Output the [X, Y] coordinate of the center of the cell containing the given text.  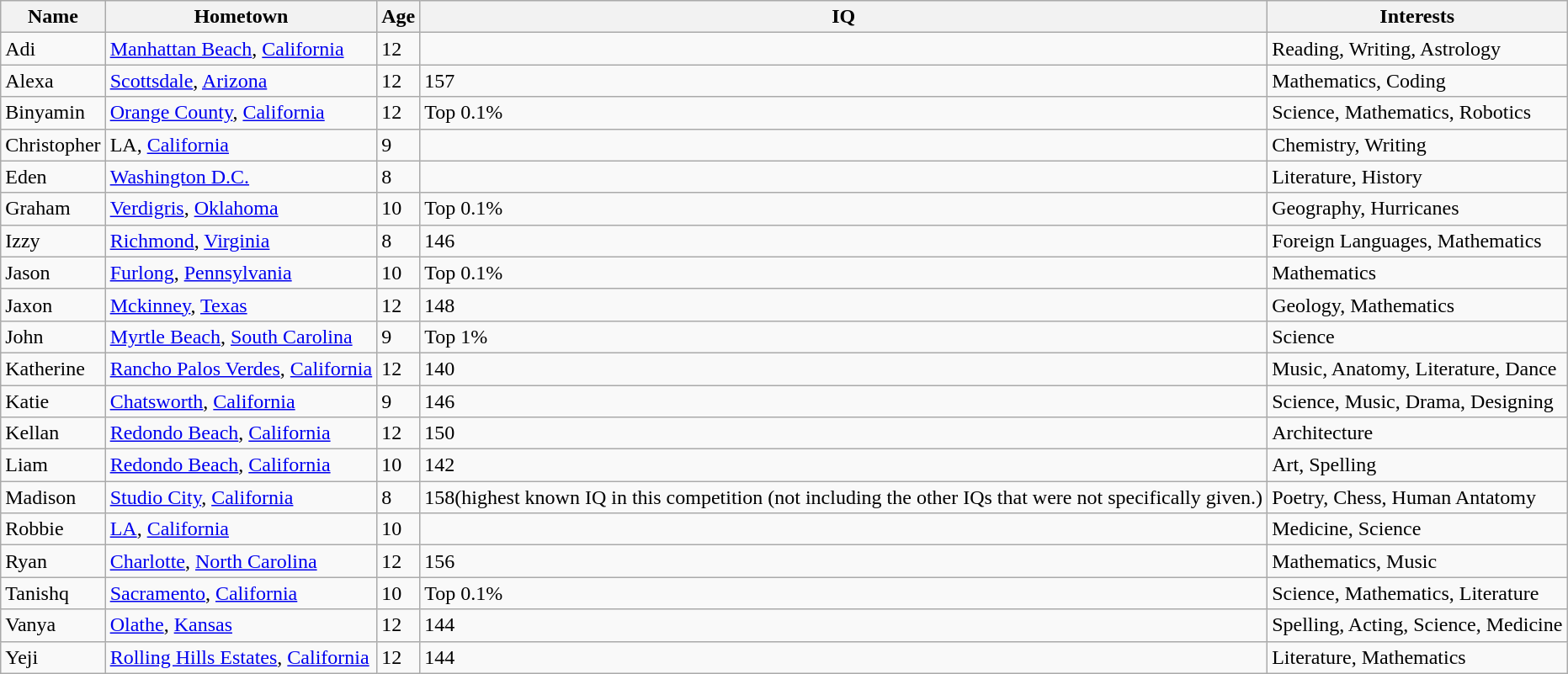
Studio City, California [241, 497]
Furlong, Pennsylvania [241, 273]
Tanishq [53, 593]
158(highest known IQ in this competition (not including the other IQs that were not specifically given.) [843, 497]
140 [843, 369]
Foreign Languages, Mathematics [1417, 241]
Myrtle Beach, South Carolina [241, 337]
Science [1417, 337]
150 [843, 433]
Eden [53, 177]
Literature, Mathematics [1417, 657]
Manhattan Beach, California [241, 49]
Sacramento, California [241, 593]
Chemistry, Writing [1417, 145]
Geography, Hurricanes [1417, 209]
Architecture [1417, 433]
Poetry, Chess, Human Antatomy [1417, 497]
Art, Spelling [1417, 465]
Mathematics, Music [1417, 561]
Liam [53, 465]
Charlotte, North Carolina [241, 561]
Jason [53, 273]
Robbie [53, 529]
John [53, 337]
Mathematics [1417, 273]
Ryan [53, 561]
Christopher [53, 145]
Verdigris, Oklahoma [241, 209]
156 [843, 561]
Music, Anatomy, Literature, Dance [1417, 369]
Jaxon [53, 305]
Science, Mathematics, Robotics [1417, 113]
Science, Mathematics, Literature [1417, 593]
Spelling, Acting, Science, Medicine [1417, 625]
157 [843, 81]
142 [843, 465]
Medicine, Science [1417, 529]
Top 1% [843, 337]
Age [399, 17]
Interests [1417, 17]
148 [843, 305]
Madison [53, 497]
IQ [843, 17]
Name [53, 17]
Hometown [241, 17]
Vanya [53, 625]
Olathe, Kansas [241, 625]
Alexa [53, 81]
Washington D.C. [241, 177]
Yeji [53, 657]
Scottsdale, Arizona [241, 81]
Reading, Writing, Astrology [1417, 49]
Rancho Palos Verdes, California [241, 369]
Graham [53, 209]
Science, Music, Drama, Designing [1417, 401]
Geology, Mathematics [1417, 305]
Katherine [53, 369]
Literature, History [1417, 177]
Orange County, California [241, 113]
Izzy [53, 241]
Binyamin [53, 113]
Katie [53, 401]
Chatsworth, California [241, 401]
Richmond, Virginia [241, 241]
Rolling Hills Estates, California [241, 657]
Mathematics, Coding [1417, 81]
Kellan [53, 433]
Adi [53, 49]
Mckinney, Texas [241, 305]
